Scan for the cell matching the given text and deliver its [X, Y] coordinate at center. 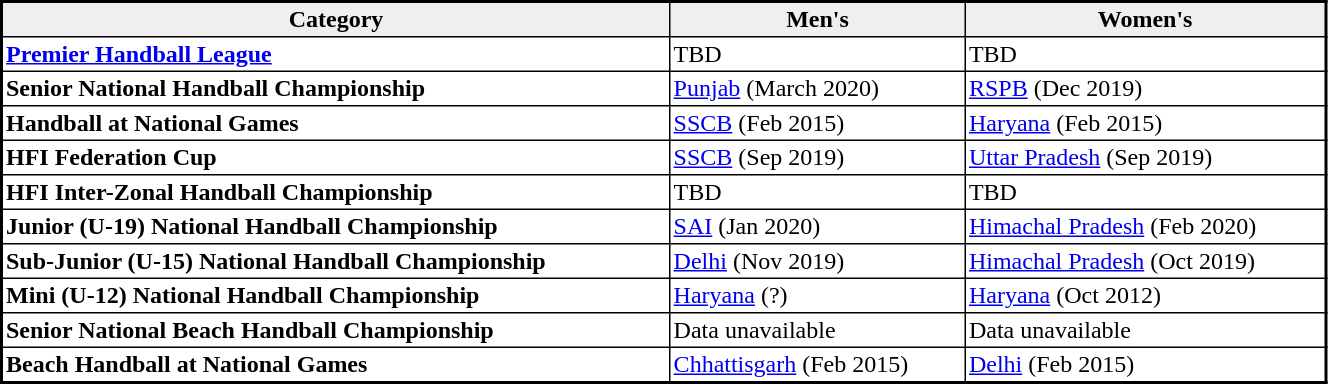
HFI Inter-Zonal Handball Championship [336, 192]
Senior National Beach Handball Championship [336, 330]
Beach Handball at National Games [336, 364]
SSCB (Feb 2015) [818, 123]
RSPB (Dec 2019) [1145, 88]
Category [336, 20]
Delhi (Feb 2015) [1145, 364]
Senior National Handball Championship [336, 88]
Premier Handball League [336, 54]
Chhattisgarh (Feb 2015) [818, 364]
Handball at National Games [336, 123]
Sub-Junior (U-15) National Handball Championship [336, 261]
HFI Federation Cup [336, 157]
SAI (Jan 2020) [818, 226]
Haryana (?) [818, 295]
Men's [818, 20]
Uttar Pradesh (Sep 2019) [1145, 157]
Himachal Pradesh (Oct 2019) [1145, 261]
Haryana (Oct 2012) [1145, 295]
Women's [1145, 20]
Himachal Pradesh (Feb 2020) [1145, 226]
Haryana (Feb 2015) [1145, 123]
Junior (U-19) National Handball Championship [336, 226]
Punjab (March 2020) [818, 88]
SSCB (Sep 2019) [818, 157]
Mini (U-12) National Handball Championship [336, 295]
Delhi (Nov 2019) [818, 261]
